Scan for the cell matching the given text and deliver its (x, y) coordinate at center. 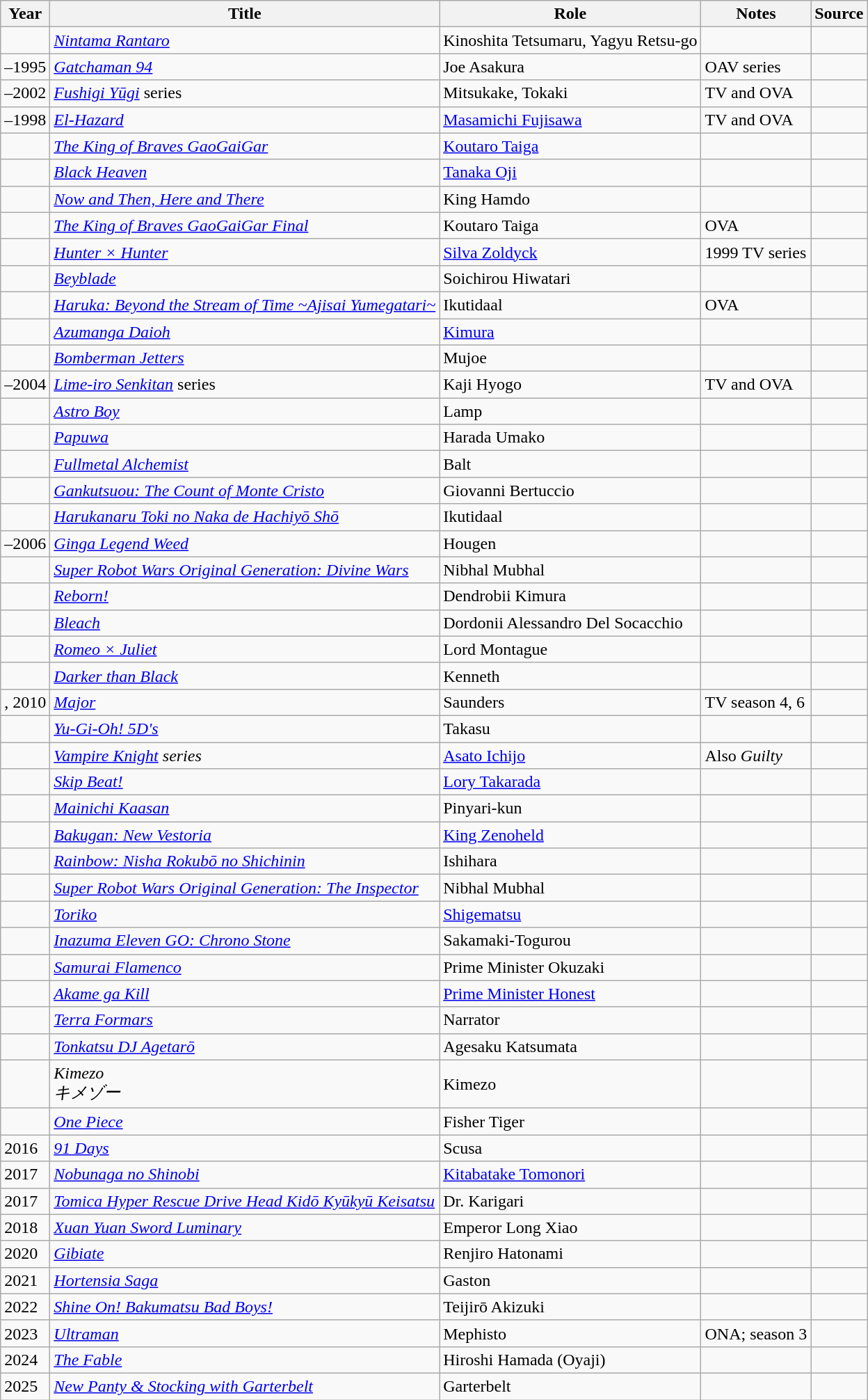
Renjiro Hatonami (570, 1254)
Dendrobii Kimura (570, 596)
–2002 (25, 93)
Black Heaven (245, 173)
Hiroshi Hamada (Oyaji) (570, 1360)
Toriko (245, 914)
Tomica Hyper Rescue Drive Head Kidō Kyūkyū Keisatsu (245, 1201)
Gibiate (245, 1254)
King Hamdo (570, 199)
Soichirou Hiwatari (570, 278)
TV season 4, 6 (756, 702)
Bleach (245, 623)
Notes (756, 14)
Prime Minister Okuzaki (570, 967)
Akame ga Kill (245, 994)
New Panty & Stocking with Garterbelt (245, 1386)
Fisher Tiger (570, 1122)
King Zenoheld (570, 835)
Silva Zoldyck (570, 252)
Vampire Knight series (245, 755)
Samurai Flamenco (245, 967)
1999 TV series (756, 252)
–1998 (25, 120)
One Piece (245, 1122)
Haruka: Beyond the Stream of Time ~Ajisai Yumegatari~ (245, 305)
Nintama Rantaro (245, 40)
Role (570, 14)
Narrator (570, 1020)
Source (839, 14)
Now and Then, Here and There (245, 199)
Pinyari-kun (570, 809)
Masamichi Fujisawa (570, 120)
The Fable (245, 1360)
Mephisto (570, 1333)
Gatchaman 94 (245, 67)
Dr. Karigari (570, 1201)
Year (25, 14)
2016 (25, 1148)
Kimezo (570, 1084)
Harukanaru Toki no Naka de Hachiyō Shō (245, 517)
The King of Braves GaoGaiGar (245, 146)
Scusa (570, 1148)
Lory Takarada (570, 782)
Kimezoキメゾー (245, 1084)
Fushigi Yūgi series (245, 93)
Kenneth (570, 676)
Hunter × Hunter (245, 252)
Nobunaga no Shinobi (245, 1175)
Lime-iro Senkitan series (245, 385)
Major (245, 702)
Kimura (570, 332)
The King of Braves GaoGaiGar Final (245, 225)
2023 (25, 1333)
Romeo × Juliet (245, 649)
Papuwa (245, 438)
Dordonii Alessandro Del Socacchio (570, 623)
Balt (570, 464)
OAV series (756, 67)
Prime Minister Honest (570, 994)
Bakugan: New Vestoria (245, 835)
Mujoe (570, 358)
Xuan Yuan Sword Luminary (245, 1227)
Tonkatsu DJ Agetarō (245, 1047)
Azumanga Daioh (245, 332)
2025 (25, 1386)
Harada Umako (570, 438)
Also Guilty (756, 755)
ONA; season 3 (756, 1333)
Joe Asakura (570, 67)
Sakamaki-Togurou (570, 941)
Hortensia Saga (245, 1280)
Kaji Hyogo (570, 385)
Inazuma Eleven GO: Chrono Stone (245, 941)
Lamp (570, 411)
2022 (25, 1307)
Shine On! Bakumatsu Bad Boys! (245, 1307)
Yu-Gi-Oh! 5D's (245, 729)
Teijirō Akizuki (570, 1307)
Super Robot Wars Original Generation: Divine Wars (245, 570)
Rainbow: Nisha Rokubō no Shichinin (245, 861)
Emperor Long Xiao (570, 1227)
Giovanni Bertuccio (570, 491)
2020 (25, 1254)
2021 (25, 1280)
91 Days (245, 1148)
Bomberman Jetters (245, 358)
Beyblade (245, 278)
Shigematsu (570, 914)
Astro Boy (245, 411)
Mitsukake, Tokaki (570, 93)
Garterbelt (570, 1386)
Terra Formars (245, 1020)
Asato Ichijo (570, 755)
Super Robot Wars Original Generation: The Inspector (245, 888)
Reborn! (245, 596)
–2004 (25, 385)
Mainichi Kaasan (245, 809)
Tanaka Oji (570, 173)
Kitabatake Tomonori (570, 1175)
Gaston (570, 1280)
Takasu (570, 729)
Skip Beat! (245, 782)
Gankutsuou: The Count of Monte Cristo (245, 491)
Lord Montague (570, 649)
Darker than Black (245, 676)
2018 (25, 1227)
2024 (25, 1360)
Kinoshita Tetsumaru, Yagyu Retsu-go (570, 40)
Ginga Legend Weed (245, 543)
Saunders (570, 702)
–2006 (25, 543)
Ishihara (570, 861)
Fullmetal Alchemist (245, 464)
Hougen (570, 543)
–1995 (25, 67)
El-Hazard (245, 120)
Ultraman (245, 1333)
Agesaku Katsumata (570, 1047)
, 2010 (25, 702)
Title (245, 14)
